Pinpoint the cell where the given text exists, returning its (X, Y) midpoint coordinate. 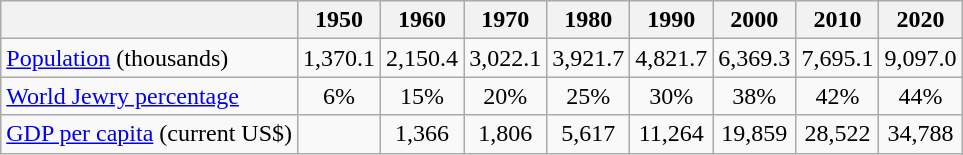
25% (588, 96)
Population (thousands) (150, 58)
6,369.3 (754, 58)
7,695.1 (838, 58)
2020 (920, 20)
World Jewry percentage (150, 96)
38% (754, 96)
1,370.1 (340, 58)
1960 (422, 20)
5,617 (588, 134)
6% (340, 96)
GDP per capita (current US$) (150, 134)
9,097.0 (920, 58)
3,022.1 (506, 58)
1970 (506, 20)
1,366 (422, 134)
44% (920, 96)
1950 (340, 20)
15% (422, 96)
20% (506, 96)
1980 (588, 20)
2,150.4 (422, 58)
19,859 (754, 134)
3,921.7 (588, 58)
11,264 (672, 134)
30% (672, 96)
1990 (672, 20)
42% (838, 96)
2000 (754, 20)
2010 (838, 20)
4,821.7 (672, 58)
28,522 (838, 134)
1,806 (506, 134)
34,788 (920, 134)
